For the text-containing cell, return its midpoint in [x, y] coordinate format. 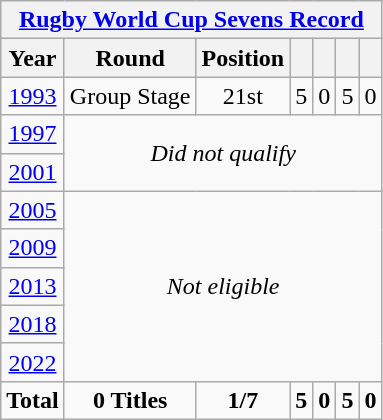
Did not qualify [223, 153]
1/7 [243, 400]
1993 [33, 96]
Group Stage [130, 96]
Position [243, 58]
0 Titles [130, 400]
1997 [33, 134]
Round [130, 58]
2009 [33, 248]
21st [243, 96]
Rugby World Cup Sevens Record [192, 20]
2018 [33, 324]
2005 [33, 210]
Not eligible [223, 286]
2013 [33, 286]
2022 [33, 362]
Year [33, 58]
2001 [33, 172]
Total [33, 400]
